For the text-containing cell, return its midpoint in [X, Y] coordinate format. 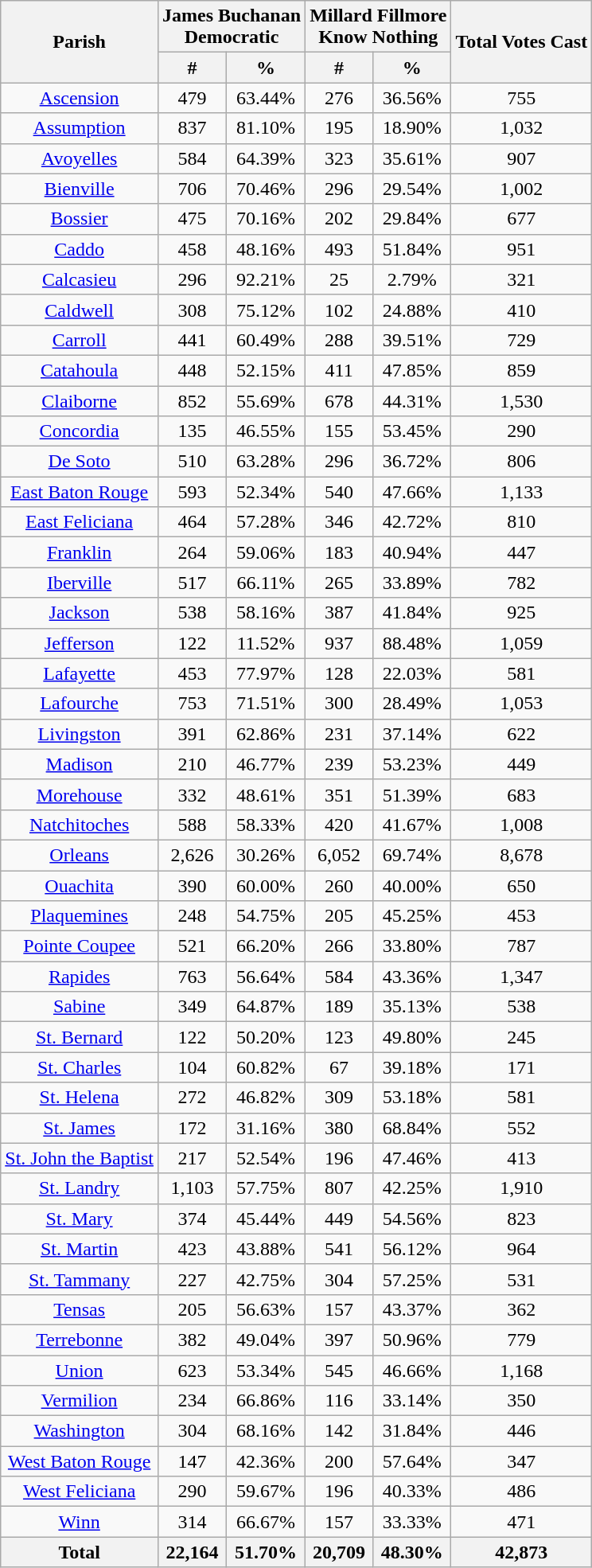
852 [192, 400]
35.61% [412, 158]
677 [522, 219]
St. Landry [80, 1188]
West Feliciana [80, 1492]
755 [522, 98]
272 [192, 1098]
155 [339, 431]
55.69% [266, 400]
46.66% [412, 1370]
42.72% [412, 522]
41.84% [412, 613]
81.10% [266, 128]
2,626 [192, 855]
346 [339, 522]
937 [339, 643]
50.96% [412, 1340]
859 [522, 370]
47.85% [412, 370]
60.82% [266, 1067]
Avoyelles [80, 158]
51.84% [412, 249]
St. James [80, 1128]
Madison [80, 764]
448 [192, 370]
Lafourche [80, 704]
Bienville [80, 189]
59.67% [266, 1492]
57.25% [412, 1279]
650 [522, 886]
678 [339, 400]
48.16% [266, 249]
351 [339, 794]
70.16% [266, 219]
57.28% [266, 522]
510 [192, 462]
46.55% [266, 431]
147 [192, 1461]
464 [192, 522]
441 [192, 340]
925 [522, 613]
288 [339, 340]
35.13% [412, 1007]
West Baton Rouge [80, 1461]
53.18% [412, 1098]
59.06% [266, 552]
Ascension [80, 98]
102 [339, 310]
47.66% [412, 492]
51.70% [266, 1552]
69.74% [412, 855]
Tensas [80, 1309]
37.14% [412, 734]
52.34% [266, 492]
Natchitoches [80, 825]
1,002 [522, 189]
Claiborne [80, 400]
195 [339, 128]
43.36% [412, 977]
28.49% [412, 704]
266 [339, 946]
231 [339, 734]
349 [192, 1007]
8,678 [522, 855]
Carroll [80, 340]
40.00% [412, 886]
753 [192, 704]
308 [192, 310]
362 [522, 1309]
202 [339, 219]
Concordia [80, 431]
763 [192, 977]
60.00% [266, 886]
837 [192, 128]
45.44% [266, 1219]
1,530 [522, 400]
517 [192, 583]
810 [522, 522]
30.26% [266, 855]
782 [522, 583]
51.39% [412, 794]
248 [192, 916]
Union [80, 1370]
Catahoula [80, 370]
264 [192, 552]
20,709 [339, 1552]
622 [522, 734]
Caldwell [80, 310]
521 [192, 946]
593 [192, 492]
475 [192, 219]
390 [192, 886]
92.21% [266, 279]
22.03% [412, 673]
541 [339, 1249]
446 [522, 1431]
420 [339, 825]
Iberville [80, 583]
71.51% [266, 704]
Bossier [80, 219]
Calcasieu [80, 279]
447 [522, 552]
56.63% [266, 1309]
East Baton Rouge [80, 492]
323 [339, 158]
56.12% [412, 1249]
806 [522, 462]
545 [339, 1370]
47.46% [412, 1158]
70.46% [266, 189]
48.61% [266, 794]
49.80% [412, 1037]
Sabine [80, 1007]
18.90% [412, 128]
907 [522, 158]
387 [339, 613]
2.79% [412, 279]
67 [339, 1067]
St. Mary [80, 1219]
683 [522, 794]
60.49% [266, 340]
66.86% [266, 1401]
1,347 [522, 977]
88.48% [412, 643]
Jefferson [80, 643]
Jackson [80, 613]
135 [192, 431]
68.84% [412, 1128]
33.33% [412, 1522]
Morehouse [80, 794]
374 [192, 1219]
Winn [80, 1522]
276 [339, 98]
183 [339, 552]
De Soto [80, 462]
540 [339, 492]
63.44% [266, 98]
1,032 [522, 128]
411 [339, 370]
40.94% [412, 552]
239 [339, 764]
41.67% [412, 825]
1,059 [522, 643]
300 [339, 704]
40.33% [412, 1492]
458 [192, 249]
964 [522, 1249]
31.16% [266, 1128]
Plaquemines [80, 916]
77.97% [266, 673]
Vermilion [80, 1401]
171 [522, 1067]
189 [339, 1007]
1,168 [522, 1370]
56.64% [266, 977]
52.54% [266, 1158]
Total Votes Cast [522, 41]
11.52% [266, 643]
James BuchananDemocratic [231, 27]
471 [522, 1522]
64.39% [266, 158]
52.15% [266, 370]
62.86% [266, 734]
729 [522, 340]
172 [192, 1128]
1,053 [522, 704]
779 [522, 1340]
Millard FillmoreKnow Nothing [379, 27]
347 [522, 1461]
350 [522, 1401]
50.20% [266, 1037]
Lafayette [80, 673]
531 [522, 1279]
260 [339, 886]
1,103 [192, 1188]
245 [522, 1037]
217 [192, 1158]
200 [339, 1461]
39.18% [412, 1067]
807 [339, 1188]
42.36% [266, 1461]
6,052 [339, 855]
116 [339, 1401]
66.67% [266, 1522]
53.34% [266, 1370]
44.31% [412, 400]
St. Charles [80, 1067]
314 [192, 1522]
265 [339, 583]
104 [192, 1067]
Livingston [80, 734]
45.25% [412, 916]
St. Tammany [80, 1279]
Total [80, 1552]
623 [192, 1370]
142 [339, 1431]
128 [339, 673]
33.89% [412, 583]
Franklin [80, 552]
787 [522, 946]
227 [192, 1279]
43.88% [266, 1249]
39.51% [412, 340]
42.25% [412, 1188]
706 [192, 189]
486 [522, 1492]
33.80% [412, 946]
66.20% [266, 946]
57.64% [412, 1461]
Parish [80, 41]
36.72% [412, 462]
413 [522, 1158]
St. Bernard [80, 1037]
Rapides [80, 977]
309 [339, 1098]
75.12% [266, 310]
46.77% [266, 764]
St. Martin [80, 1249]
Orleans [80, 855]
397 [339, 1340]
29.84% [412, 219]
410 [522, 310]
588 [192, 825]
423 [192, 1249]
St. Helena [80, 1098]
42,873 [522, 1552]
Caddo [80, 249]
25 [339, 279]
Terrebonne [80, 1340]
29.54% [412, 189]
53.23% [412, 764]
552 [522, 1128]
54.75% [266, 916]
31.84% [412, 1431]
42.75% [266, 1279]
22,164 [192, 1552]
43.37% [412, 1309]
58.16% [266, 613]
Ouachita [80, 886]
68.16% [266, 1431]
1,133 [522, 492]
48.30% [412, 1552]
64.87% [266, 1007]
St. John the Baptist [80, 1158]
East Feliciana [80, 522]
321 [522, 279]
1,910 [522, 1188]
234 [192, 1401]
479 [192, 98]
Pointe Coupee [80, 946]
66.11% [266, 583]
36.56% [412, 98]
Washington [80, 1431]
24.88% [412, 310]
382 [192, 1340]
46.82% [266, 1098]
391 [192, 734]
49.04% [266, 1340]
380 [339, 1128]
823 [522, 1219]
53.45% [412, 431]
332 [192, 794]
33.14% [412, 1401]
210 [192, 764]
951 [522, 249]
58.33% [266, 825]
1,008 [522, 825]
54.56% [412, 1219]
57.75% [266, 1188]
123 [339, 1037]
63.28% [266, 462]
Assumption [80, 128]
493 [339, 249]
